Find where the given text appears and provide that cell's center as (x, y) coordinate. 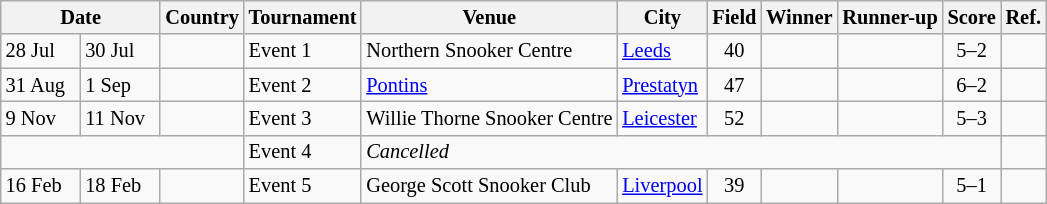
31 Aug (41, 85)
Runner-up (890, 17)
5–2 (972, 51)
Cancelled (680, 152)
30 Jul (120, 51)
Northern Snooker Centre (489, 51)
Date (81, 17)
Event 5 (303, 186)
Pontins (489, 85)
52 (734, 118)
George Scott Snooker Club (489, 186)
11 Nov (120, 118)
Event 2 (303, 85)
5–3 (972, 118)
Winner (799, 17)
Willie Thorne Snooker Centre (489, 118)
Country (202, 17)
Event 3 (303, 118)
Leeds (662, 51)
City (662, 17)
39 (734, 186)
Liverpool (662, 186)
6–2 (972, 85)
Prestatyn (662, 85)
9 Nov (41, 118)
16 Feb (41, 186)
47 (734, 85)
40 (734, 51)
5–1 (972, 186)
1 Sep (120, 85)
Event 4 (303, 152)
Ref. (1024, 17)
Venue (489, 17)
Leicester (662, 118)
18 Feb (120, 186)
28 Jul (41, 51)
Event 1 (303, 51)
Tournament (303, 17)
Field (734, 17)
Score (972, 17)
